Capture the cell that displays the provided text and extract its (X, Y) central coordinate. 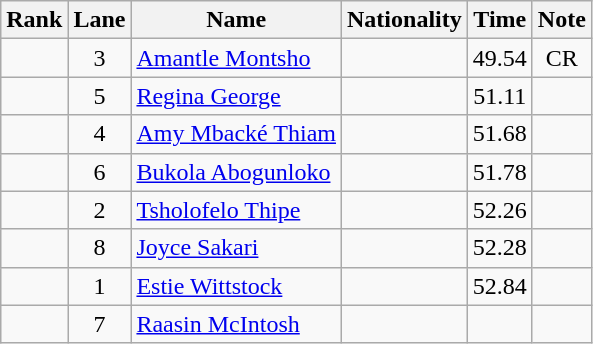
Raasin McIntosh (236, 324)
49.54 (500, 58)
51.11 (500, 96)
Tsholofelo Thipe (236, 210)
Regina George (236, 96)
1 (100, 286)
Lane (100, 20)
8 (100, 248)
Note (562, 20)
Bukola Abogunloko (236, 172)
51.68 (500, 134)
52.28 (500, 248)
52.26 (500, 210)
Amantle Montsho (236, 58)
6 (100, 172)
Name (236, 20)
Rank (34, 20)
CR (562, 58)
5 (100, 96)
52.84 (500, 286)
Nationality (405, 20)
Joyce Sakari (236, 248)
3 (100, 58)
4 (100, 134)
2 (100, 210)
Amy Mbacké Thiam (236, 134)
7 (100, 324)
Time (500, 20)
51.78 (500, 172)
Estie Wittstock (236, 286)
